From the cell containing the given text, extract its center point as [x, y] coordinate. 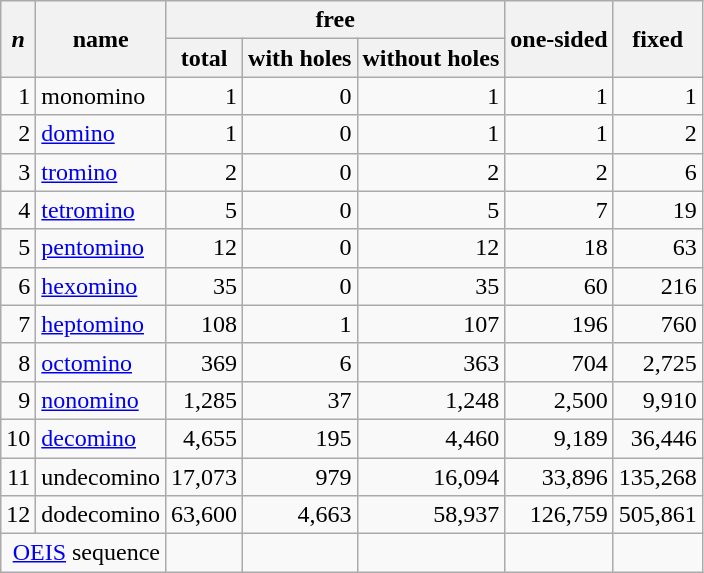
fixed [658, 39]
18 [559, 248]
decomino [101, 438]
107 [431, 324]
pentomino [101, 248]
195 [300, 438]
with holes [300, 58]
3 [18, 172]
60 [559, 286]
9,189 [559, 438]
1,248 [431, 400]
19 [658, 210]
OEIS sequence [84, 553]
63 [658, 248]
4 [18, 210]
63,600 [204, 515]
one-sided [559, 39]
2,500 [559, 400]
58,937 [431, 515]
hexomino [101, 286]
1,285 [204, 400]
37 [300, 400]
36,446 [658, 438]
total [204, 58]
216 [658, 286]
979 [300, 477]
monomino [101, 96]
tromino [101, 172]
8 [18, 362]
16,094 [431, 477]
heptomino [101, 324]
9 [18, 400]
17,073 [204, 477]
505,861 [658, 515]
135,268 [658, 477]
without holes [431, 58]
name [101, 39]
10 [18, 438]
369 [204, 362]
9,910 [658, 400]
2,725 [658, 362]
108 [204, 324]
760 [658, 324]
4,460 [431, 438]
704 [559, 362]
4,663 [300, 515]
octomino [101, 362]
domino [101, 134]
11 [18, 477]
nonomino [101, 400]
free [336, 20]
4,655 [204, 438]
tetromino [101, 210]
196 [559, 324]
dodecomino [101, 515]
n [18, 39]
33,896 [559, 477]
363 [431, 362]
126,759 [559, 515]
undecomino [101, 477]
